Search for the cell housing the specified text and yield its [X, Y] center coordinate. 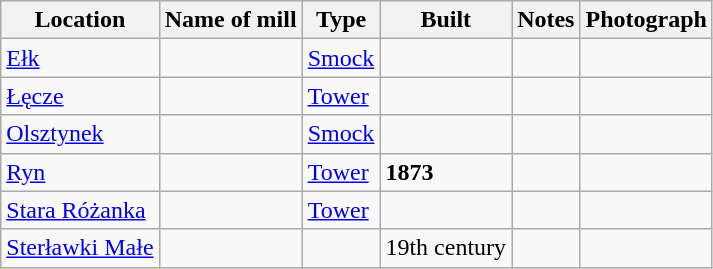
Ełk [80, 58]
Ryn [80, 172]
Sterławki Małe [80, 248]
Notes [546, 20]
Type [341, 20]
Location [80, 20]
Name of mill [230, 20]
1873 [446, 172]
19th century [446, 248]
Stara Różanka [80, 210]
Olsztynek [80, 134]
Photograph [646, 20]
Łęcze [80, 96]
Built [446, 20]
